Pinpoint the cell where the given text exists, returning its (x, y) midpoint coordinate. 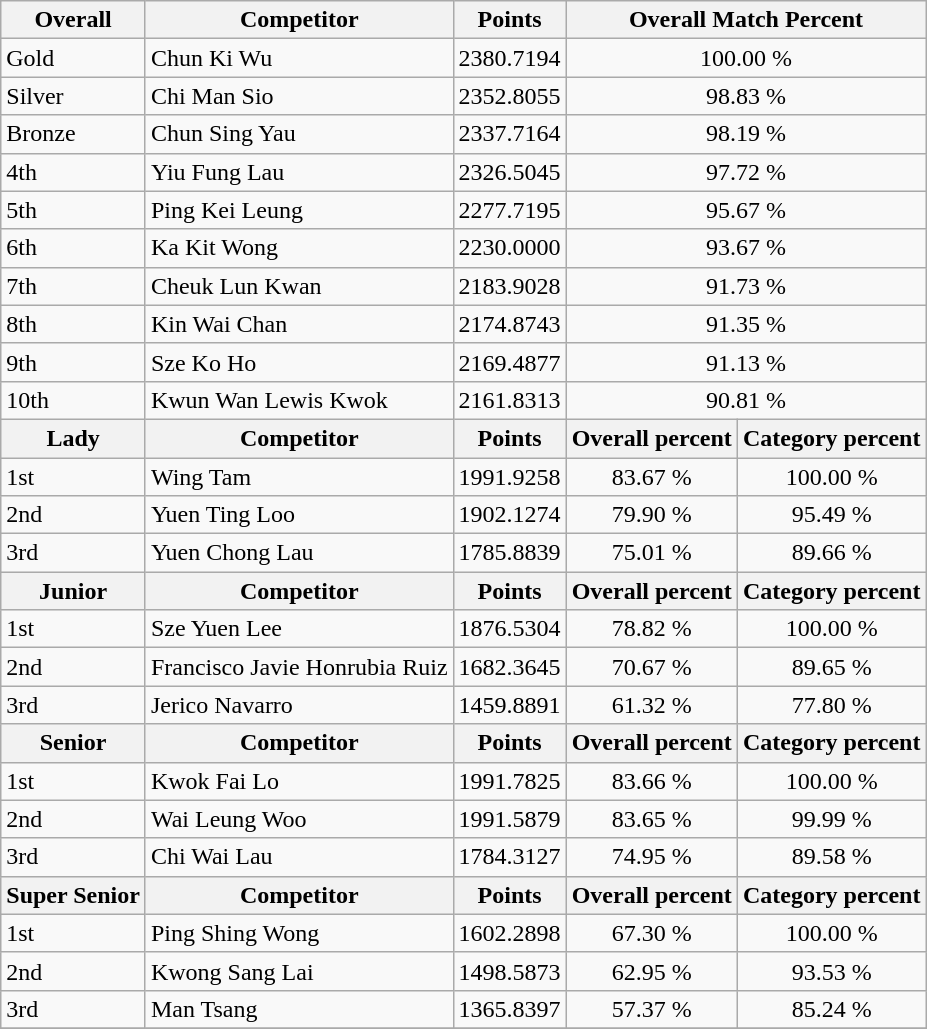
83.66 % (652, 781)
78.82 % (652, 629)
Yuen Ting Loo (299, 515)
7th (74, 286)
10th (74, 400)
89.58 % (832, 857)
2352.8055 (510, 96)
Ping Shing Wong (299, 933)
1682.3645 (510, 667)
2230.0000 (510, 248)
1784.3127 (510, 857)
77.80 % (832, 705)
2161.8313 (510, 400)
79.90 % (652, 515)
74.95 % (652, 857)
Yiu Fung Lau (299, 172)
Chun Sing Yau (299, 134)
1785.8839 (510, 553)
75.01 % (652, 553)
57.37 % (652, 1009)
Kwong Sang Lai (299, 971)
70.67 % (652, 667)
93.53 % (832, 971)
Junior (74, 591)
2169.4877 (510, 362)
Kin Wai Chan (299, 324)
9th (74, 362)
83.65 % (652, 819)
95.49 % (832, 515)
1365.8397 (510, 1009)
2380.7194 (510, 58)
Kwok Fai Lo (299, 781)
Lady (74, 438)
Bronze (74, 134)
2337.7164 (510, 134)
8th (74, 324)
1902.1274 (510, 515)
91.13 % (746, 362)
99.99 % (832, 819)
91.35 % (746, 324)
Man Tsang (299, 1009)
2174.8743 (510, 324)
Kwun Wan Lewis Kwok (299, 400)
1991.7825 (510, 781)
97.72 % (746, 172)
1602.2898 (510, 933)
90.81 % (746, 400)
Francisco Javie Honrubia Ruiz (299, 667)
Sze Yuen Lee (299, 629)
Wai Leung Woo (299, 819)
61.32 % (652, 705)
Overall Match Percent (746, 20)
67.30 % (652, 933)
89.66 % (832, 553)
Silver (74, 96)
Cheuk Lun Kwan (299, 286)
Jerico Navarro (299, 705)
6th (74, 248)
Wing Tam (299, 477)
5th (74, 210)
2183.9028 (510, 286)
Yuen Chong Lau (299, 553)
83.67 % (652, 477)
1498.5873 (510, 971)
2326.5045 (510, 172)
95.67 % (746, 210)
98.83 % (746, 96)
Chi Wai Lau (299, 857)
Super Senior (74, 895)
85.24 % (832, 1009)
Chi Man Sio (299, 96)
62.95 % (652, 971)
Overall (74, 20)
1459.8891 (510, 705)
91.73 % (746, 286)
1991.5879 (510, 819)
1876.5304 (510, 629)
89.65 % (832, 667)
Ping Kei Leung (299, 210)
4th (74, 172)
93.67 % (746, 248)
1991.9258 (510, 477)
98.19 % (746, 134)
2277.7195 (510, 210)
Ka Kit Wong (299, 248)
Chun Ki Wu (299, 58)
Senior (74, 743)
Sze Ko Ho (299, 362)
Gold (74, 58)
